Scan for the cell matching the given text and deliver its (x, y) coordinate at center. 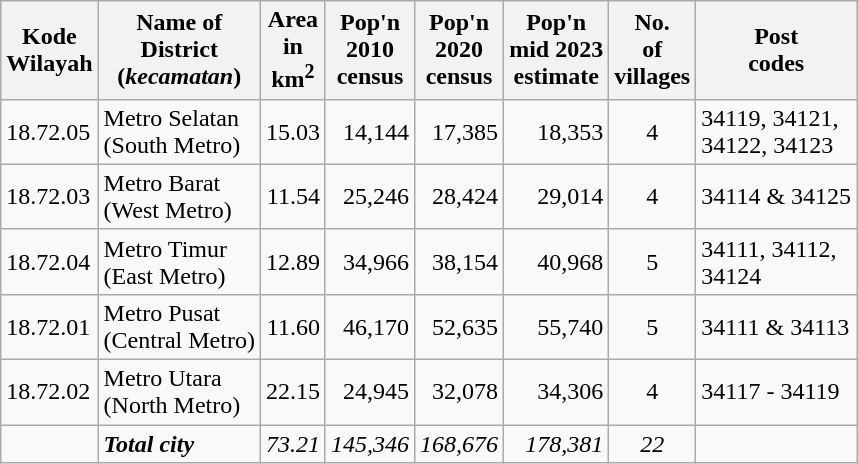
46,170 (370, 326)
Kode Wilayah (50, 50)
11.54 (292, 196)
40,968 (556, 262)
Pop'n mid 2023estimate (556, 50)
25,246 (370, 196)
28,424 (460, 196)
34119, 34121,34122, 34123 (776, 132)
Metro Barat (West Metro) (179, 196)
29,014 (556, 196)
18,353 (556, 132)
18.72.03 (50, 196)
Metro Selatan (South Metro) (179, 132)
18.72.05 (50, 132)
22.15 (292, 392)
Metro Timur (East Metro) (179, 262)
14,144 (370, 132)
18.72.01 (50, 326)
52,635 (460, 326)
34,306 (556, 392)
168,676 (460, 444)
38,154 (460, 262)
34,966 (370, 262)
Total city (179, 444)
Post codes (776, 50)
Area inkm2 (292, 50)
32,078 (460, 392)
Pop'n 2020 census (460, 50)
55,740 (556, 326)
34111 & 34113 (776, 326)
24,945 (370, 392)
Metro Utara (North Metro) (179, 392)
Name ofDistrict(kecamatan) (179, 50)
34114 & 34125 (776, 196)
Metro Pusat (Central Metro) (179, 326)
11.60 (292, 326)
145,346 (370, 444)
No.ofvillages (652, 50)
18.72.04 (50, 262)
12.89 (292, 262)
17,385 (460, 132)
34117 - 34119 (776, 392)
34111, 34112,34124 (776, 262)
18.72.02 (50, 392)
178,381 (556, 444)
15.03 (292, 132)
22 (652, 444)
73.21 (292, 444)
Pop'n 2010 census (370, 50)
